From the cell containing the given text, extract its center point as [x, y] coordinate. 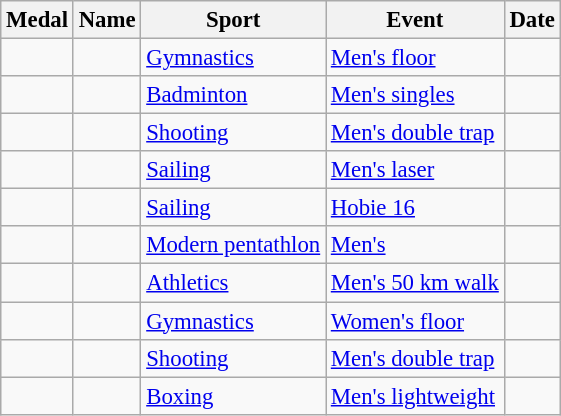
Date [532, 20]
Men's laser [416, 170]
Women's floor [416, 321]
Badminton [234, 95]
Men's floor [416, 58]
Name [107, 20]
Modern pentathlon [234, 245]
Event [416, 20]
Medal [38, 20]
Men's 50 km walk [416, 283]
Sport [234, 20]
Athletics [234, 283]
Hobie 16 [416, 208]
Men's lightweight [416, 396]
Boxing [234, 396]
Men's singles [416, 95]
Men's [416, 245]
